Search for the cell housing the specified text and yield its (X, Y) center coordinate. 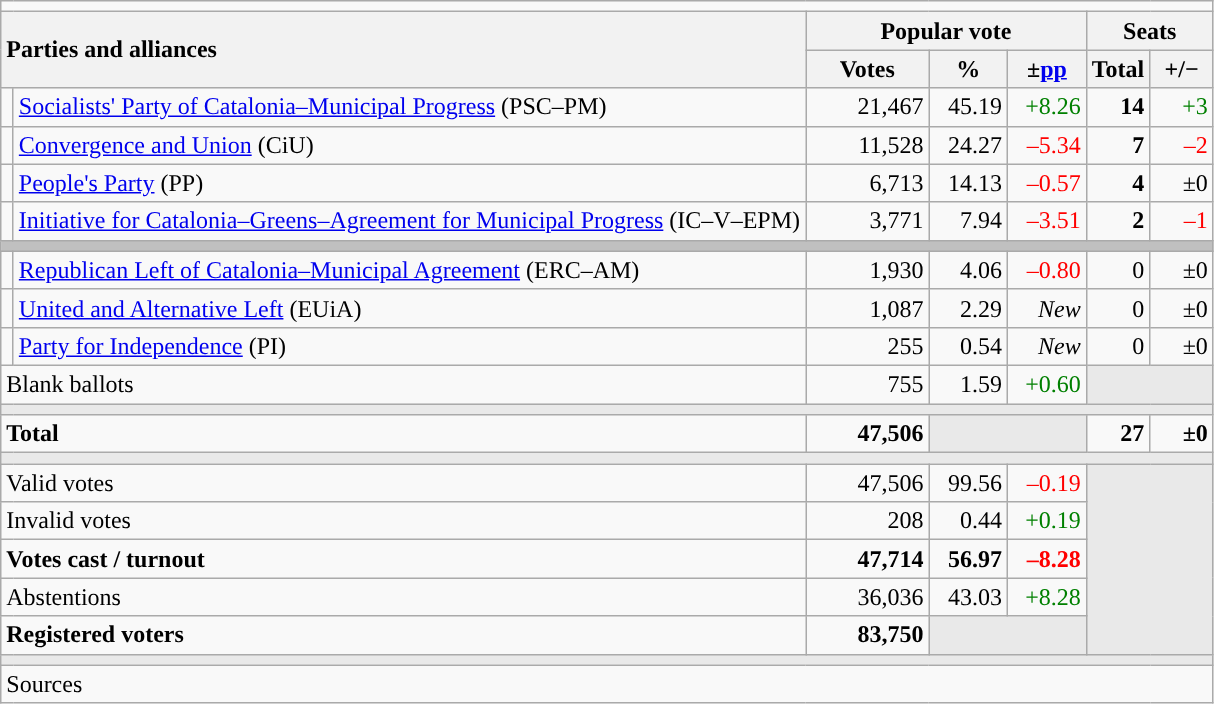
–1 (1182, 221)
4 (1118, 183)
–0.57 (1048, 183)
3,771 (868, 221)
1.59 (968, 384)
99.56 (968, 483)
–5.34 (1048, 145)
36,036 (868, 597)
21,467 (868, 107)
1,930 (868, 270)
Republican Left of Catalonia–Municipal Agreement (ERC–AM) (409, 270)
11,528 (868, 145)
United and Alternative Left (EUiA) (409, 308)
+8.26 (1048, 107)
Socialists' Party of Catalonia–Municipal Progress (PSC–PM) (409, 107)
755 (868, 384)
–2 (1182, 145)
2 (1118, 221)
4.06 (968, 270)
–0.80 (1048, 270)
14 (1118, 107)
0.54 (968, 346)
+/− (1182, 69)
45.19 (968, 107)
1,087 (868, 308)
Votes cast / turnout (404, 559)
±pp (1048, 69)
+3 (1182, 107)
+0.60 (1048, 384)
6,713 (868, 183)
0.44 (968, 521)
Party for Independence (PI) (409, 346)
Blank ballots (404, 384)
27 (1118, 434)
Sources (608, 684)
Abstentions (404, 597)
2.29 (968, 308)
43.03 (968, 597)
People's Party (PP) (409, 183)
56.97 (968, 559)
Valid votes (404, 483)
% (968, 69)
255 (868, 346)
–0.19 (1048, 483)
Parties and alliances (404, 50)
–8.28 (1048, 559)
Popular vote (946, 31)
Registered voters (404, 635)
Invalid votes (404, 521)
7 (1118, 145)
Convergence and Union (CiU) (409, 145)
83,750 (868, 635)
47,714 (868, 559)
–3.51 (1048, 221)
208 (868, 521)
14.13 (968, 183)
7.94 (968, 221)
Votes (868, 69)
Initiative for Catalonia–Greens–Agreement for Municipal Progress (IC–V–EPM) (409, 221)
24.27 (968, 145)
+8.28 (1048, 597)
+0.19 (1048, 521)
Seats (1150, 31)
